Detect which cell encompasses the target text, then output its [x, y] center coordinate. 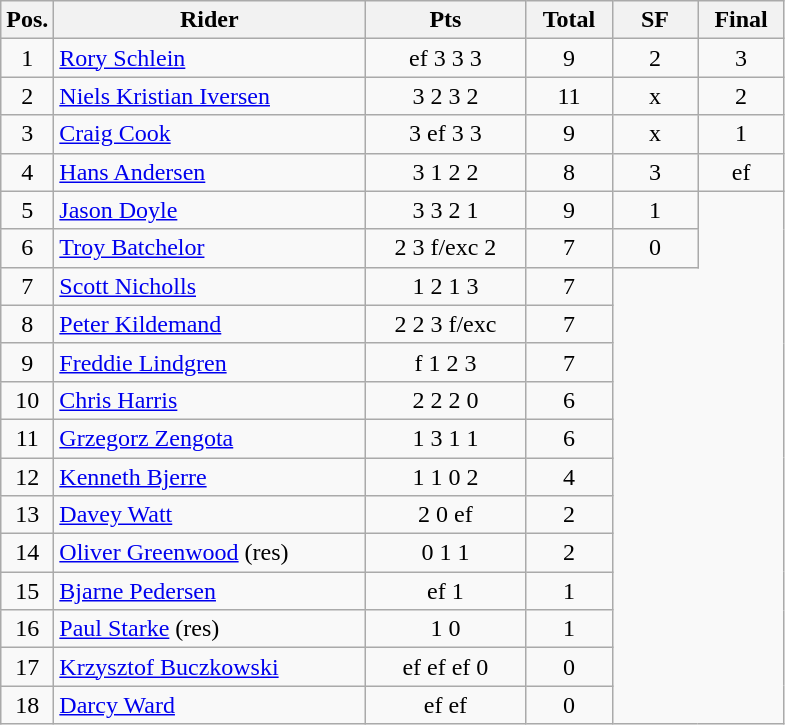
5 [28, 210]
10 [28, 400]
Troy Batchelor [210, 248]
Scott Nicholls [210, 286]
Freddie Lindgren [210, 362]
Peter Kildemand [210, 324]
12 [28, 477]
Pos. [28, 20]
Niels Kristian Iversen [210, 96]
3 ef 3 3 [446, 134]
Rider [210, 20]
Paul Starke (res) [210, 629]
17 [28, 667]
Grzegorz Zengota [210, 438]
Chris Harris [210, 400]
f 1 2 3 [446, 362]
Pts [446, 20]
Krzysztof Buczkowski [210, 667]
Davey Watt [210, 515]
1 1 0 2 [446, 477]
3 2 3 2 [446, 96]
13 [28, 515]
16 [28, 629]
3 1 2 2 [446, 172]
1 3 1 1 [446, 438]
ef ef [446, 705]
2 0 ef [446, 515]
14 [28, 553]
ef [741, 172]
Hans Andersen [210, 172]
ef ef ef 0 [446, 667]
Total [569, 20]
Kenneth Bjerre [210, 477]
3 3 2 1 [446, 210]
Jason Doyle [210, 210]
0 1 1 [446, 553]
ef 3 3 3 [446, 58]
15 [28, 591]
Oliver Greenwood (res) [210, 553]
2 2 3 f/exc [446, 324]
Bjarne Pedersen [210, 591]
ef 1 [446, 591]
2 2 2 0 [446, 400]
SF [655, 20]
18 [28, 705]
Craig Cook [210, 134]
Final [741, 20]
Darcy Ward [210, 705]
2 3 f/exc 2 [446, 248]
Rory Schlein [210, 58]
1 2 1 3 [446, 286]
1 0 [446, 629]
